For the text-containing cell, return its midpoint in (x, y) coordinate format. 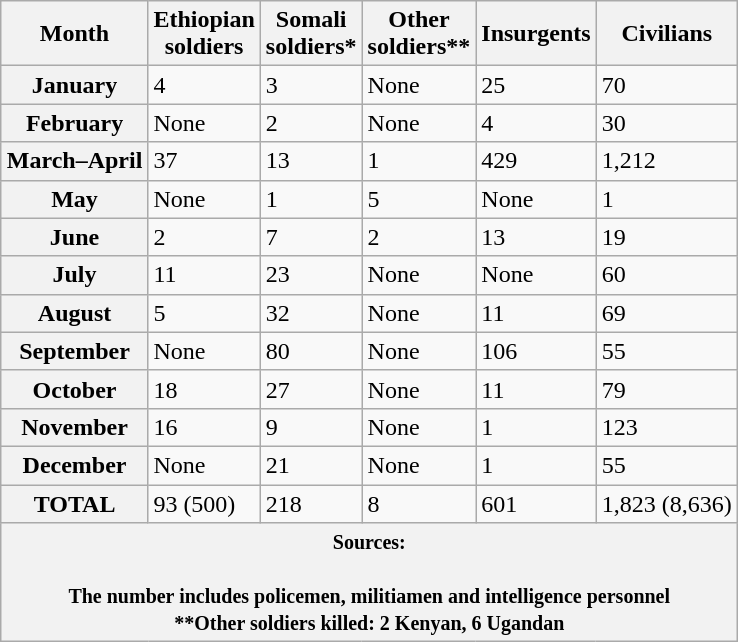
27 (311, 389)
16 (204, 427)
Month (74, 34)
7 (311, 237)
March–April (74, 161)
79 (666, 389)
60 (666, 275)
February (74, 123)
32 (311, 313)
3 (311, 85)
70 (666, 85)
23 (311, 275)
Sources: The number includes policemen, militiamen and intelligence personnel**Other soldiers killed: 2 Kenyan, 6 Ugandan (369, 582)
1,823 (8,636) (666, 503)
429 (536, 161)
106 (536, 351)
9 (311, 427)
1,212 (666, 161)
30 (666, 123)
August (74, 313)
December (74, 465)
123 (666, 427)
January (74, 85)
Othersoldiers** (419, 34)
November (74, 427)
July (74, 275)
Ethiopiansoldiers (204, 34)
June (74, 237)
TOTAL (74, 503)
Civilians (666, 34)
218 (311, 503)
601 (536, 503)
80 (311, 351)
October (74, 389)
21 (311, 465)
69 (666, 313)
September (74, 351)
25 (536, 85)
May (74, 199)
Insurgents (536, 34)
Somalisoldiers* (311, 34)
93 (500) (204, 503)
18 (204, 389)
37 (204, 161)
8 (419, 503)
19 (666, 237)
